Determine the [X, Y] coordinate at the center of the cell enclosing the given text.  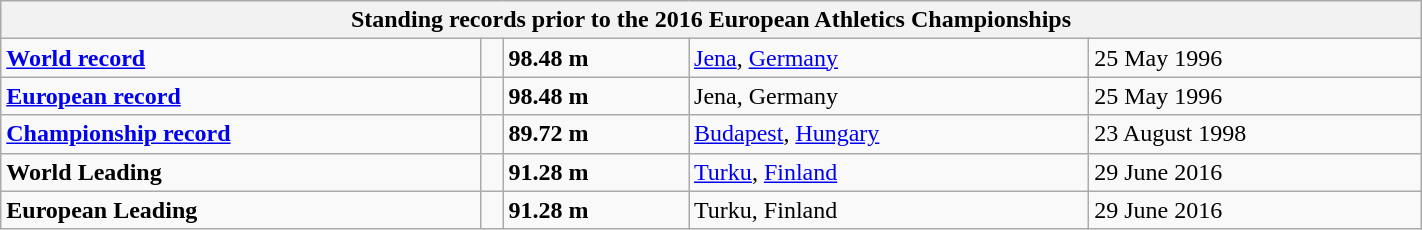
Standing records prior to the 2016 European Athletics Championships [711, 20]
European record [241, 96]
Championship record [241, 134]
World Leading [241, 172]
World record [241, 58]
23 August 1998 [1256, 134]
89.72 m [596, 134]
Budapest, Hungary [889, 134]
European Leading [241, 210]
